Return [x, y] of the center of cell containing provided text 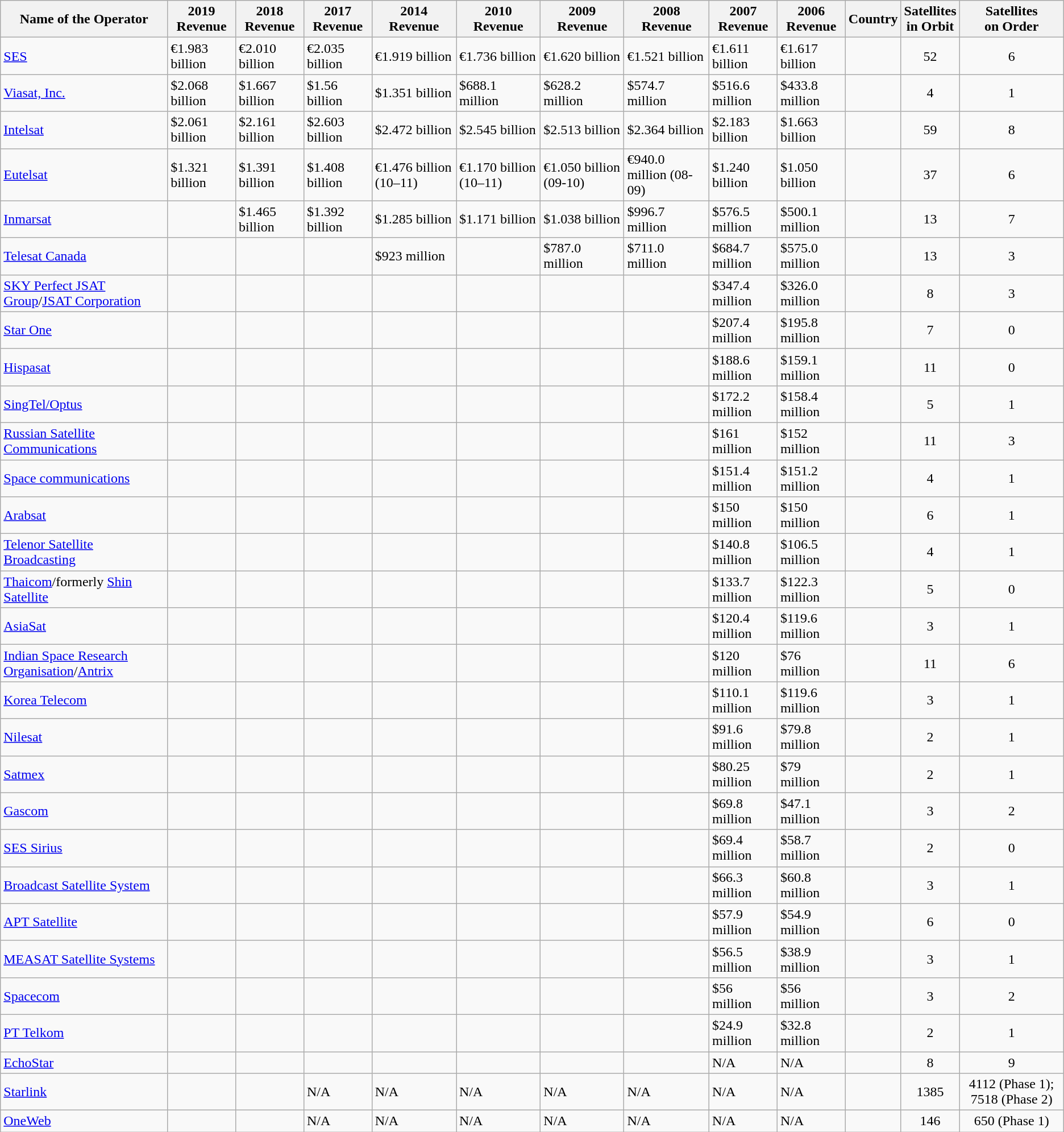
$120 million [743, 663]
$24.9 million [743, 1033]
Hispasat [84, 367]
$2.472 billion [414, 130]
$110.1 million [743, 700]
€1.476 billion (10–11) [414, 175]
4112 (Phase 1); 7518 (Phase 2) [1012, 1092]
Country [873, 19]
$1.038 billion [582, 219]
59 [930, 130]
650 (Phase 1) [1012, 1121]
52 [930, 56]
$688.1 million [498, 93]
SES [84, 56]
Gascom [84, 811]
146 [930, 1121]
$66.3 million [743, 885]
Inmarsat [84, 219]
$500.1 million [811, 219]
$188.6 million [743, 367]
$787.0 million [582, 256]
€1.170 billion (10–11) [498, 175]
$996.7 million [667, 219]
$1.663 billion [811, 130]
$923 million [414, 256]
$38.9 million [811, 959]
$32.8 million [811, 1033]
$91.6 million [743, 737]
2014 Revenue [414, 19]
$1.56 billion [338, 93]
$60.8 million [811, 885]
$1.391 billion [269, 175]
$347.4 million [743, 293]
$57.9 million [743, 922]
$1.050 billion [811, 175]
Nilesat [84, 737]
Viasat, Inc. [84, 93]
€1.521 billion [667, 56]
2018 Revenue [269, 19]
1385 [930, 1092]
Star One [84, 330]
Satelliteson Order [1012, 19]
€1.617 billion [811, 56]
Satellitesin Orbit [930, 19]
Starlink [84, 1092]
$1.667 billion [269, 93]
2009 Revenue [582, 19]
$47.1 million [811, 811]
$1.285 billion [414, 219]
Broadcast Satellite System [84, 885]
Korea Telecom [84, 700]
$106.5 million [811, 553]
$628.2 million [582, 93]
$69.4 million [743, 848]
$2.545 billion [498, 130]
Space communications [84, 478]
2010 Revenue [498, 19]
MEASAT Satellite Systems [84, 959]
$2.061 billion [202, 130]
$152 million [811, 441]
2017 Revenue [338, 19]
$1.240 billion [743, 175]
Russian Satellite Communications [84, 441]
$159.1 million [811, 367]
$1.465 billion [269, 219]
€1.620 billion [582, 56]
$122.3 million [811, 589]
2008 Revenue [667, 19]
37 [930, 175]
€1.736 billion [498, 56]
$2.161 billion [269, 130]
Name of the Operator [84, 19]
OneWeb [84, 1121]
$2.603 billion [338, 130]
$120.4 million [743, 627]
$158.4 million [811, 404]
PT Telkom [84, 1033]
Telenor Satellite Broadcasting [84, 553]
$79 million [811, 774]
9 [1012, 1063]
2006 Revenue [811, 19]
2019 Revenue [202, 19]
EchoStar [84, 1063]
$79.8 million [811, 737]
$576.5 million [743, 219]
AsiaSat [84, 627]
$133.7 million [743, 589]
$1.321 billion [202, 175]
$140.8 million [743, 553]
Eutelsat [84, 175]
$711.0 million [667, 256]
$54.9 million [811, 922]
$326.0 million [811, 293]
$684.7 million [743, 256]
Intelsat [84, 130]
$58.7 million [811, 848]
$516.6 million [743, 93]
$2.183 billion [743, 130]
$575.0 million [811, 256]
€1.983 billion [202, 56]
Arabsat [84, 515]
SKY Perfect JSAT Group/JSAT Corporation [84, 293]
Indian Space Research Organisation/Antrix [84, 663]
$161 million [743, 441]
$433.8 million [811, 93]
$151.4 million [743, 478]
Telesat Canada [84, 256]
APT Satellite [84, 922]
$1.408 billion [338, 175]
$56.5 million [743, 959]
$2.068 billion [202, 93]
Thaicom/formerly Shin Satellite [84, 589]
$172.2 million [743, 404]
SingTel/Optus [84, 404]
€1.050 billion (09-10) [582, 175]
Satmex [84, 774]
$76 million [811, 663]
$69.8 million [743, 811]
$574.7 million [667, 93]
€2.010 billion [269, 56]
SES Sirius [84, 848]
2007 Revenue [743, 19]
$2.364 billion [667, 130]
$195.8 million [811, 330]
€1.611 billion [743, 56]
Spacecom [84, 996]
$151.2 million [811, 478]
€940.0 million (08-09) [667, 175]
$80.25 million [743, 774]
$207.4 million [743, 330]
$1.351 billion [414, 93]
$1.171 billion [498, 219]
$2.513 billion [582, 130]
€1.919 billion [414, 56]
€2.035 billion [338, 56]
$1.392 billion [338, 219]
